Provide the [x, y] coordinate of the cell's center where the given text is located.  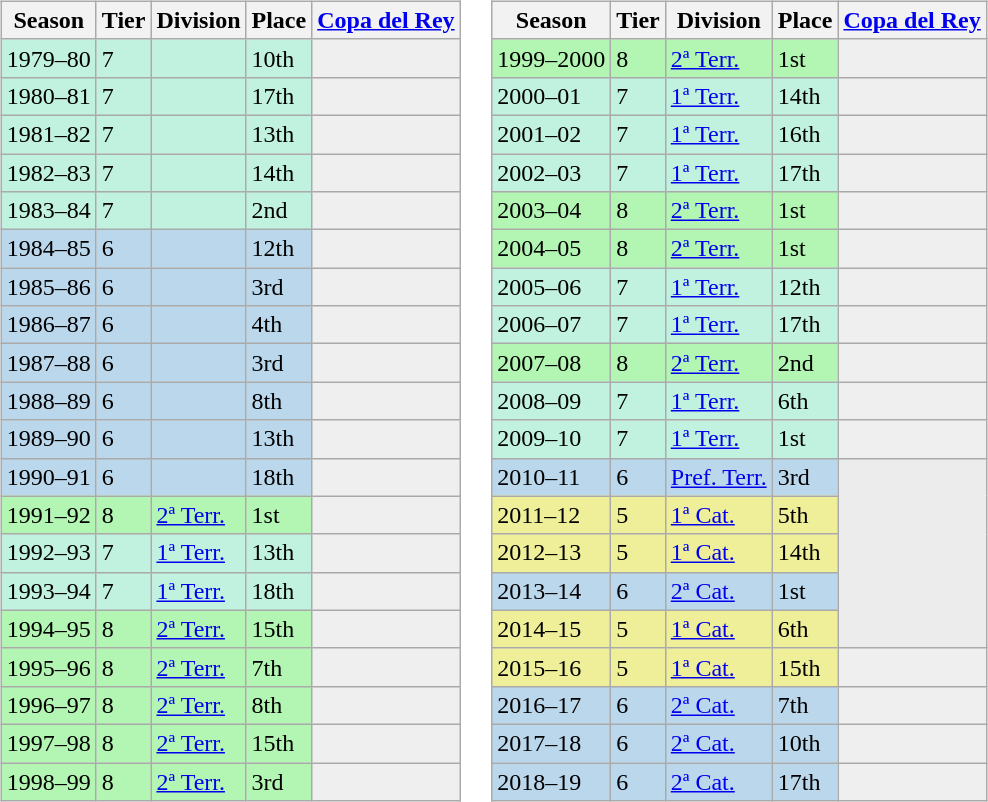
16th [805, 134]
1995–96 [48, 667]
1984–85 [48, 249]
1986–87 [48, 325]
1980–81 [48, 96]
2010–11 [552, 477]
2012–13 [552, 553]
2001–02 [552, 134]
1982–83 [48, 173]
1979–80 [48, 58]
2005–06 [552, 287]
2000–01 [552, 96]
2004–05 [552, 249]
1985–86 [48, 287]
1993–94 [48, 591]
2011–12 [552, 515]
2017–18 [552, 743]
2016–17 [552, 705]
2018–19 [552, 781]
2015–16 [552, 667]
1989–90 [48, 439]
1996–97 [48, 705]
1998–99 [48, 781]
2003–04 [552, 211]
2008–09 [552, 401]
1999–2000 [552, 58]
1994–95 [48, 629]
1992–93 [48, 553]
2002–03 [552, 173]
2007–08 [552, 363]
1987–88 [48, 363]
1981–82 [48, 134]
1991–92 [48, 515]
Pref. Terr. [718, 477]
2006–07 [552, 325]
1988–89 [48, 401]
5th [805, 515]
1997–98 [48, 743]
4th [279, 325]
1983–84 [48, 211]
2014–15 [552, 629]
1990–91 [48, 477]
2013–14 [552, 591]
2009–10 [552, 439]
